Output the (X, Y) coordinate of the center of the cell containing the given text.  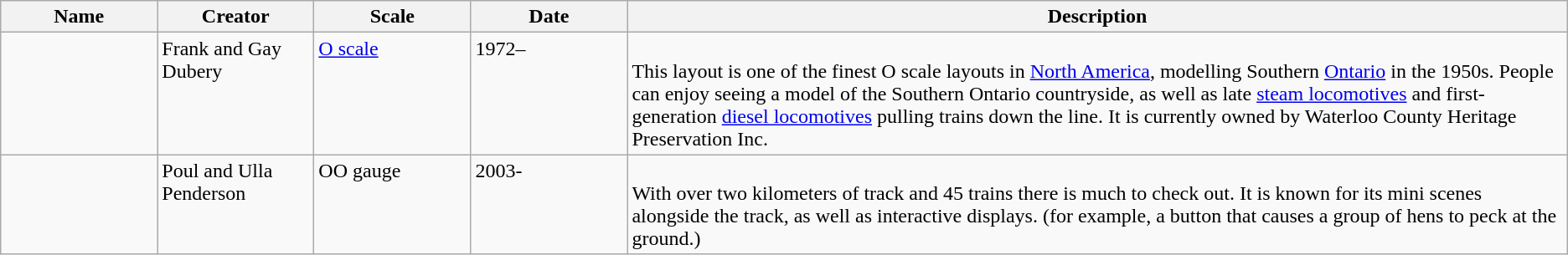
2003- (549, 204)
1972– (549, 94)
O scale (392, 94)
Date (549, 17)
Name (79, 17)
OO gauge (392, 204)
Scale (392, 17)
Frank and Gay Dubery (236, 94)
Description (1097, 17)
Poul and Ulla Penderson (236, 204)
Creator (236, 17)
